Search for the cell housing the specified text and yield its (x, y) center coordinate. 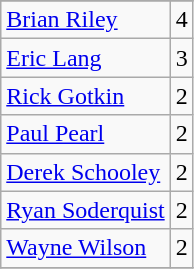
3 (182, 58)
Brian Riley (86, 20)
Rick Gotkin (86, 96)
4 (182, 20)
Ryan Soderquist (86, 210)
Paul Pearl (86, 134)
Derek Schooley (86, 172)
Wayne Wilson (86, 248)
Eric Lang (86, 58)
